Output the [X, Y] coordinate of the center of the cell containing the given text.  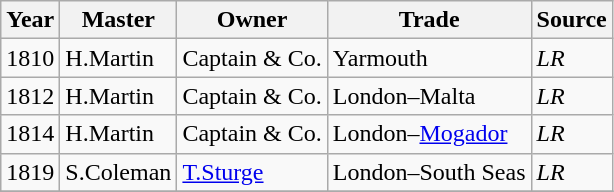
1819 [30, 172]
S.Coleman [118, 172]
Yarmouth [429, 58]
T.Sturge [252, 172]
Source [572, 20]
London–South Seas [429, 172]
Owner [252, 20]
Trade [429, 20]
Master [118, 20]
1812 [30, 96]
Year [30, 20]
London–Mogador [429, 134]
London–Malta [429, 96]
1810 [30, 58]
1814 [30, 134]
